Return the [x, y] coordinate for the center point of the cell that contains the specified text.  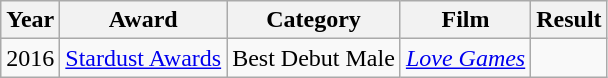
Love Games [465, 58]
Best Debut Male [314, 58]
Stardust Awards [144, 58]
Result [569, 20]
Year [30, 20]
Award [144, 20]
Film [465, 20]
Category [314, 20]
2016 [30, 58]
